Provide the [X, Y] coordinate of the cell's center where the given text is located.  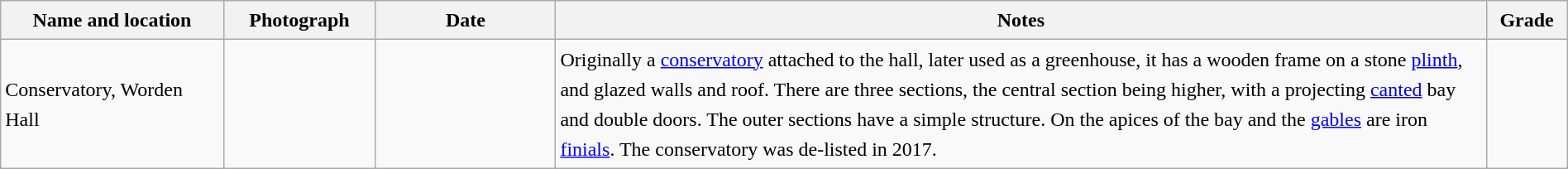
Conservatory, Worden Hall [112, 104]
Notes [1021, 20]
Photograph [299, 20]
Grade [1527, 20]
Date [466, 20]
Name and location [112, 20]
